Provide the (x, y) coordinate of the cell's center where the given text is located.  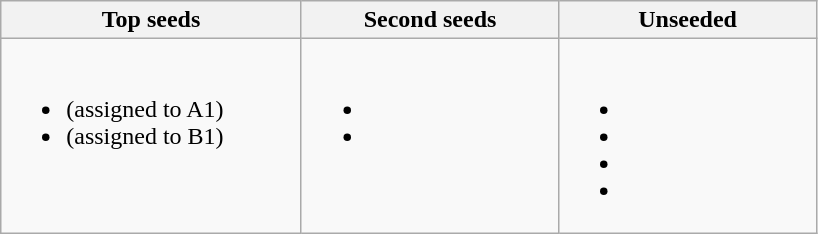
Second seeds (430, 20)
Unseeded (688, 20)
(assigned to A1) (assigned to B1) (151, 136)
Top seeds (151, 20)
